Find where the given text appears and provide that cell's center as (x, y) coordinate. 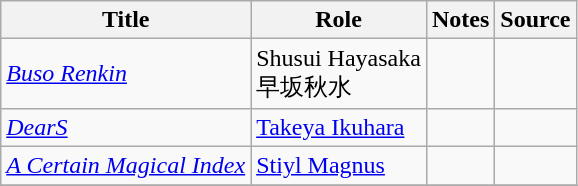
Title (126, 20)
Stiyl Magnus (339, 165)
Notes (460, 20)
DearS (126, 127)
Source (536, 20)
Role (339, 20)
Shusui Hayasaka早坂秋水 (339, 74)
Buso Renkin (126, 74)
A Certain Magical Index (126, 165)
Takeya Ikuhara (339, 127)
